Locate the cell with the specified text and output its (x, y) center coordinate. 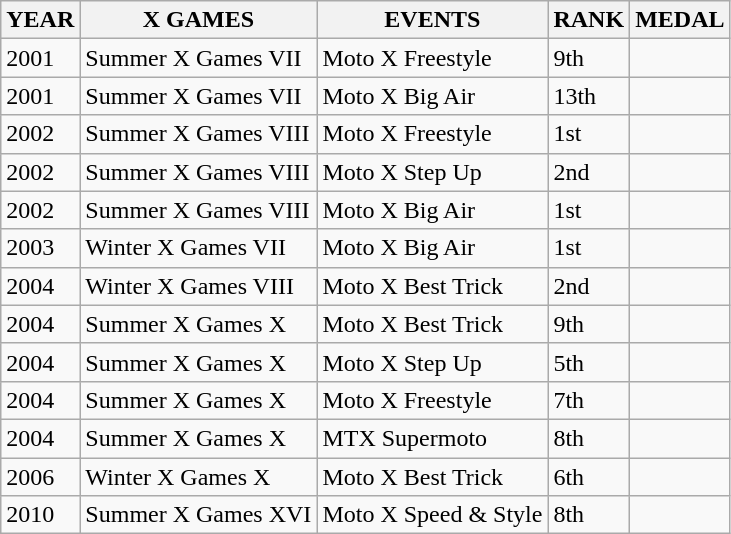
7th (589, 400)
YEAR (40, 20)
Moto X Speed & Style (432, 515)
2003 (40, 248)
X GAMES (198, 20)
2006 (40, 477)
EVENTS (432, 20)
Winter X Games VIII (198, 286)
MTX Supermoto (432, 438)
2010 (40, 515)
13th (589, 96)
6th (589, 477)
RANK (589, 20)
5th (589, 362)
Winter X Games X (198, 477)
MEDAL (680, 20)
Summer X Games XVI (198, 515)
Winter X Games VII (198, 248)
